Search for the cell housing the specified text and yield its (x, y) center coordinate. 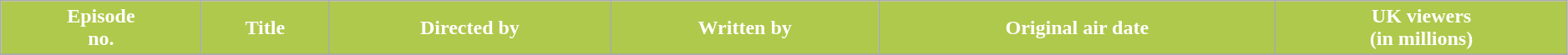
UK viewers(in millions) (1422, 28)
Directed by (470, 28)
Episodeno. (101, 28)
Original air date (1078, 28)
Title (265, 28)
Written by (745, 28)
